From the cell containing the given text, extract its center point as [x, y] coordinate. 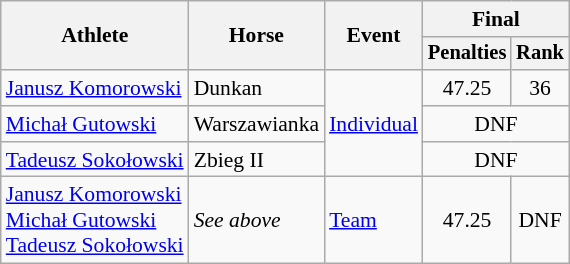
Zbieg II [256, 160]
Athlete [95, 36]
See above [256, 220]
Individual [374, 124]
Janusz KomorowskiMichał GutowskiTadeusz Sokołowski [95, 220]
Tadeusz Sokołowski [95, 160]
36 [540, 88]
Dunkan [256, 88]
Final [496, 19]
Rank [540, 54]
Janusz Komorowski [95, 88]
Penalties [467, 54]
Team [374, 220]
Michał Gutowski [95, 124]
Event [374, 36]
Warszawianka [256, 124]
Horse [256, 36]
